Provide the (X, Y) coordinate of the cell's center where the given text is located.  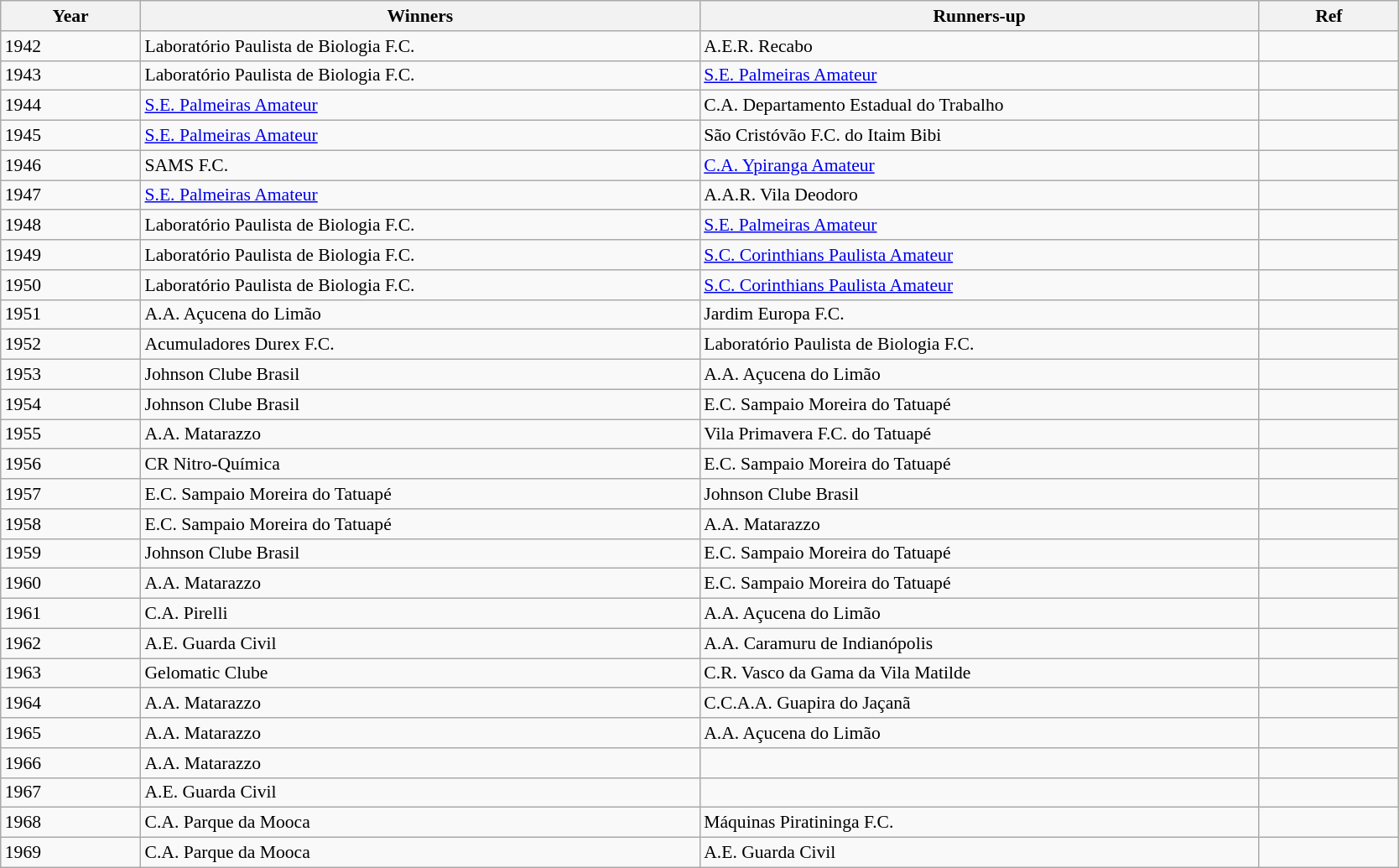
SAMS F.C. (419, 165)
1961 (70, 614)
1962 (70, 643)
A.E.R. Recabo (980, 46)
1956 (70, 465)
Vila Primavera F.C. do Tatuapé (980, 434)
A.A. Caramuru de Indianópolis (980, 643)
1948 (70, 226)
1944 (70, 106)
A.A.R. Vila Deodoro (980, 195)
1968 (70, 823)
1958 (70, 524)
1965 (70, 733)
Ref (1329, 16)
1964 (70, 704)
1945 (70, 136)
1950 (70, 285)
1952 (70, 345)
Gelomatic Clube (419, 673)
1953 (70, 375)
Winners (419, 16)
1943 (70, 75)
Jardim Europa F.C. (980, 314)
Runners-up (980, 16)
1966 (70, 763)
Acumuladores Durex F.C. (419, 345)
Máquinas Piratininga F.C. (980, 823)
C.A. Ypiranga Amateur (980, 165)
1949 (70, 255)
C.A. Pirelli (419, 614)
CR Nitro-Química (419, 465)
1955 (70, 434)
1963 (70, 673)
C.C.A.A. Guapira do Jaçanã (980, 704)
1959 (70, 554)
São Cristóvão F.C. do Itaim Bibi (980, 136)
1967 (70, 793)
C.R. Vasco da Gama da Vila Matilde (980, 673)
Year (70, 16)
1957 (70, 494)
1947 (70, 195)
1960 (70, 584)
1942 (70, 46)
1969 (70, 853)
C.A. Departamento Estadual do Trabalho (980, 106)
1954 (70, 404)
1946 (70, 165)
1951 (70, 314)
